Pinpoint the cell where the given text exists, returning its [x, y] midpoint coordinate. 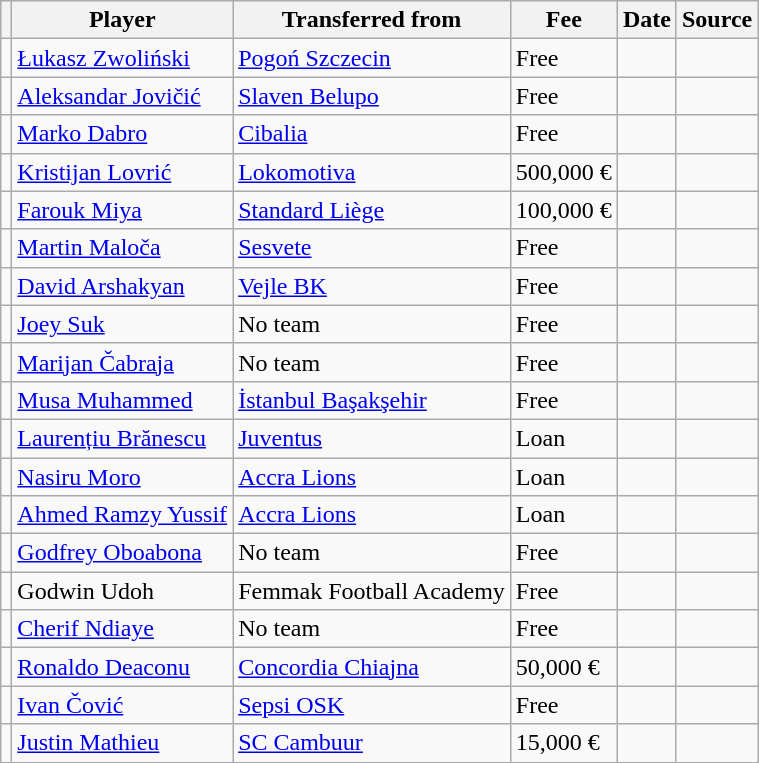
Player [122, 20]
Sepsi OSK [372, 705]
15,000 € [564, 743]
Femmak Football Academy [372, 591]
SC Cambuur [372, 743]
Lokomotiva [372, 172]
100,000 € [564, 210]
Marijan Čabraja [122, 362]
50,000 € [564, 667]
Marko Dabro [122, 134]
500,000 € [564, 172]
Sesvete [372, 248]
Cibalia [372, 134]
Aleksandar Jovičić [122, 96]
Pogoń Szczecin [372, 58]
Ahmed Ramzy Yussif [122, 515]
Łukasz Zwoliński [122, 58]
Vejle BK [372, 286]
Cherif Ndiaye [122, 629]
Slaven Belupo [372, 96]
Nasiru Moro [122, 477]
Source [716, 20]
Justin Mathieu [122, 743]
Concordia Chiajna [372, 667]
David Arshakyan [122, 286]
Joey Suk [122, 324]
Kristijan Lovrić [122, 172]
Martin Maloča [122, 248]
Transferred from [372, 20]
Fee [564, 20]
Musa Muhammed [122, 400]
Standard Liège [372, 210]
Ivan Čović [122, 705]
Laurențiu Brănescu [122, 438]
Godwin Udoh [122, 591]
Date [646, 20]
Juventus [372, 438]
İstanbul Başakşehir [372, 400]
Godfrey Oboabona [122, 553]
Farouk Miya [122, 210]
Ronaldo Deaconu [122, 667]
